Provide the [x, y] coordinate of the cell's center where the given text is located.  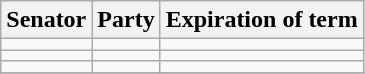
Expiration of term [262, 20]
Senator [46, 20]
Party [126, 20]
